Search for the cell housing the specified text and yield its (X, Y) center coordinate. 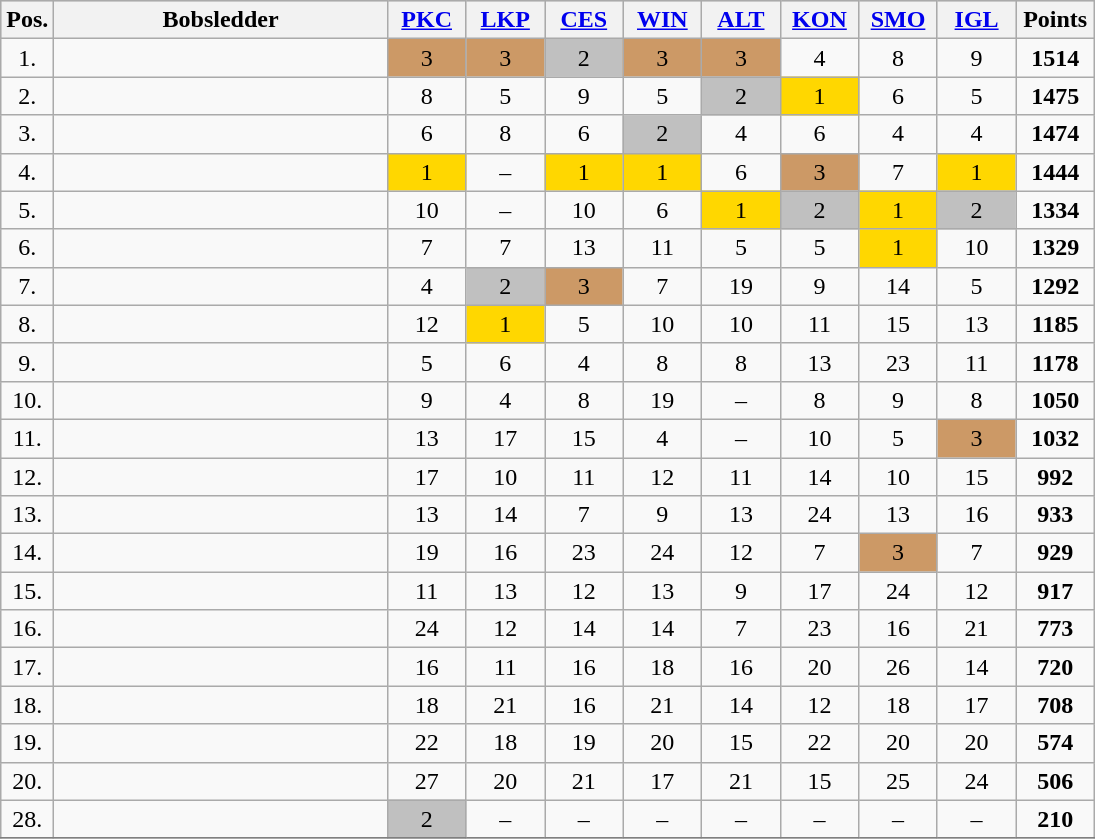
20. (28, 781)
1. (28, 58)
1475 (1056, 96)
7. (28, 286)
1292 (1056, 286)
506 (1056, 781)
25 (898, 781)
574 (1056, 743)
18. (28, 705)
9. (28, 362)
16. (28, 629)
210 (1056, 819)
929 (1056, 553)
19. (28, 743)
3. (28, 134)
1185 (1056, 324)
1514 (1056, 58)
WIN (662, 20)
992 (1056, 477)
CES (584, 20)
708 (1056, 705)
10. (28, 400)
ALT (742, 20)
773 (1056, 629)
6. (28, 248)
1329 (1056, 248)
28. (28, 819)
IGL (976, 20)
17. (28, 667)
1032 (1056, 438)
1050 (1056, 400)
Points (1056, 20)
KON (820, 20)
27 (426, 781)
11. (28, 438)
Pos. (28, 20)
15. (28, 591)
Bobsledder (221, 20)
13. (28, 515)
4. (28, 172)
8. (28, 324)
917 (1056, 591)
14. (28, 553)
1444 (1056, 172)
720 (1056, 667)
1474 (1056, 134)
PKC (426, 20)
26 (898, 667)
LKP (506, 20)
2. (28, 96)
12. (28, 477)
933 (1056, 515)
1334 (1056, 210)
5. (28, 210)
SMO (898, 20)
1178 (1056, 362)
